Locate the cell with the specified text and output its [X, Y] center coordinate. 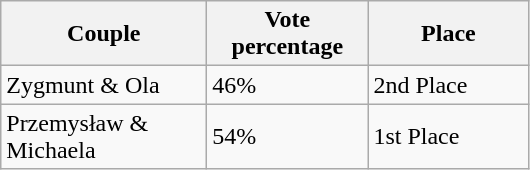
46% [288, 85]
Przemysław & Michaela [104, 136]
54% [288, 136]
Vote percentage [288, 34]
2nd Place [448, 85]
Couple [104, 34]
1st Place [448, 136]
Place [448, 34]
Zygmunt & Ola [104, 85]
